Detect which cell encompasses the target text, then output its [x, y] center coordinate. 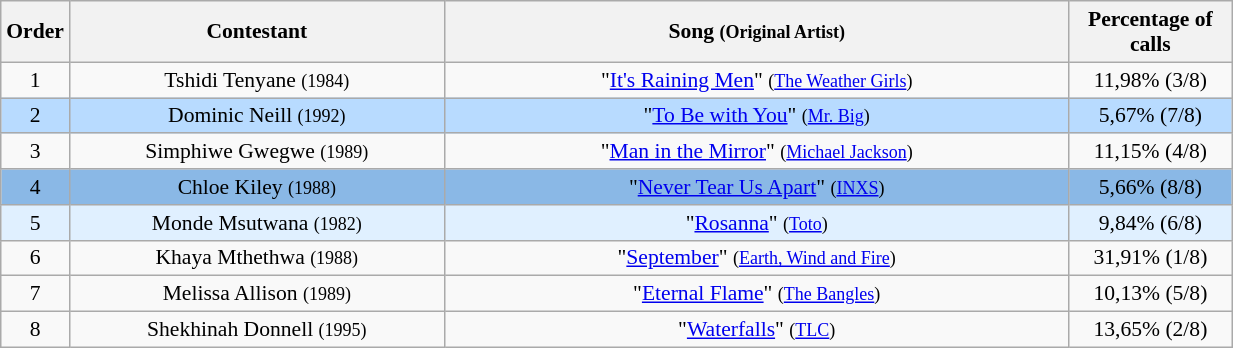
Khaya Mthethwa (1988) [256, 258]
"Man in the Mirror" (Michael Jackson) [756, 152]
Contestant [256, 32]
Shekhinah Donnell (1995) [256, 330]
4 [36, 187]
"To Be with You" (Mr. Big) [756, 116]
"Waterfalls" (TLC) [756, 330]
2 [36, 116]
"It's Raining Men" (The Weather Girls) [756, 80]
3 [36, 152]
10,13% (5/8) [1150, 294]
"Rosanna" (Toto) [756, 223]
"Eternal Flame" (The Bangles) [756, 294]
Melissa Allison (1989) [256, 294]
1 [36, 80]
Simphiwe Gwegwe (1989) [256, 152]
Percentage of calls [1150, 32]
Dominic Neill (1992) [256, 116]
6 [36, 258]
8 [36, 330]
Song (Original Artist) [756, 32]
"September" (Earth, Wind and Fire) [756, 258]
Tshidi Tenyane (1984) [256, 80]
Chloe Kiley (1988) [256, 187]
11,98% (3/8) [1150, 80]
5,67% (7/8) [1150, 116]
11,15% (4/8) [1150, 152]
"Never Tear Us Apart" (INXS) [756, 187]
5,66% (8/8) [1150, 187]
13,65% (2/8) [1150, 330]
31,91% (1/8) [1150, 258]
5 [36, 223]
Order [36, 32]
9,84% (6/8) [1150, 223]
7 [36, 294]
Monde Msutwana (1982) [256, 223]
